Output the [X, Y] coordinate of the center of the cell containing the given text.  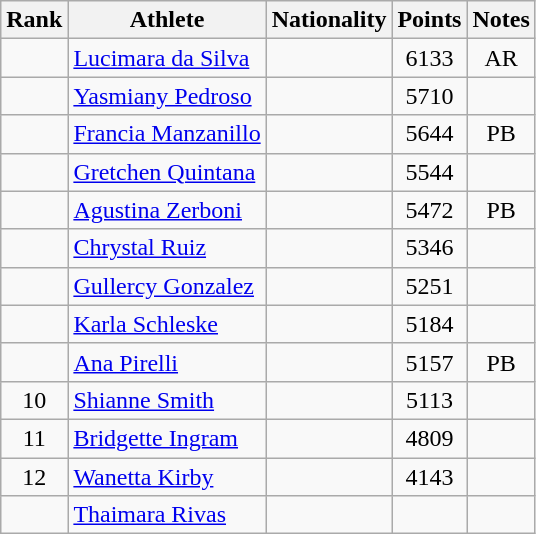
4143 [430, 477]
Karla Schleske [167, 324]
4809 [430, 438]
Francia Manzanillo [167, 134]
Chrystal Ruiz [167, 248]
Yasmiany Pedroso [167, 96]
Lucimara da Silva [167, 58]
12 [34, 477]
AR [501, 58]
11 [34, 438]
Wanetta Kirby [167, 477]
5346 [430, 248]
5184 [430, 324]
5113 [430, 400]
Gretchen Quintana [167, 172]
Thaimara Rivas [167, 515]
Notes [501, 20]
5544 [430, 172]
Nationality [329, 20]
Gullercy Gonzalez [167, 286]
5644 [430, 134]
6133 [430, 58]
5472 [430, 210]
5251 [430, 286]
Bridgette Ingram [167, 438]
Shianne Smith [167, 400]
10 [34, 400]
Ana Pirelli [167, 362]
Points [430, 20]
5157 [430, 362]
Rank [34, 20]
Agustina Zerboni [167, 210]
5710 [430, 96]
Athlete [167, 20]
